From the cell containing the given text, extract its center point as (X, Y) coordinate. 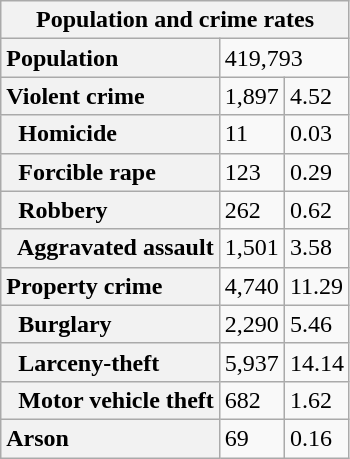
4.52 (316, 96)
682 (252, 400)
Aggravated assault (110, 248)
0.16 (316, 438)
0.03 (316, 134)
Violent crime (110, 96)
262 (252, 210)
Motor vehicle theft (110, 400)
14.14 (316, 362)
5,937 (252, 362)
Arson (110, 438)
419,793 (284, 58)
Larceny-theft (110, 362)
5.46 (316, 324)
4,740 (252, 286)
Forcible rape (110, 172)
Population and crime rates (176, 20)
Population (110, 58)
1,897 (252, 96)
123 (252, 172)
1,501 (252, 248)
Homicide (110, 134)
Burglary (110, 324)
1.62 (316, 400)
0.29 (316, 172)
0.62 (316, 210)
11.29 (316, 286)
69 (252, 438)
3.58 (316, 248)
11 (252, 134)
Robbery (110, 210)
Property crime (110, 286)
2,290 (252, 324)
